Identify which cell holds the provided text, then report its (x, y) central coordinate. 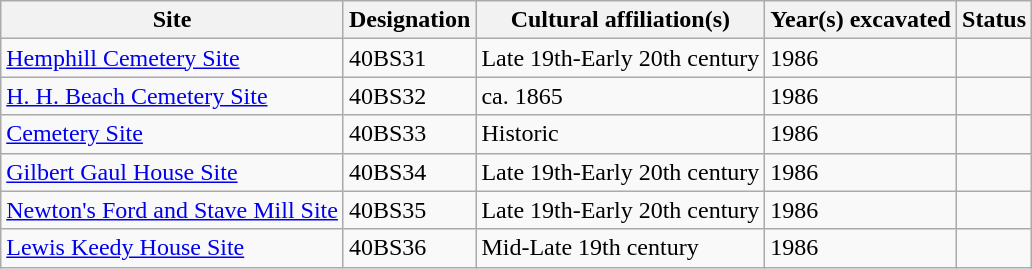
40BS32 (409, 96)
40BS34 (409, 172)
Gilbert Gaul House Site (172, 172)
40BS33 (409, 134)
Cultural affiliation(s) (620, 20)
Historic (620, 134)
Hemphill Cemetery Site (172, 58)
Designation (409, 20)
Newton's Ford and Stave Mill Site (172, 210)
40BS31 (409, 58)
Lewis Keedy House Site (172, 248)
ca. 1865 (620, 96)
Site (172, 20)
H. H. Beach Cemetery Site (172, 96)
40BS35 (409, 210)
Year(s) excavated (861, 20)
Status (994, 20)
Mid-Late 19th century (620, 248)
40BS36 (409, 248)
Cemetery Site (172, 134)
